Find where the given text appears and provide that cell's center as [x, y] coordinate. 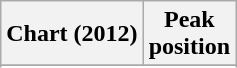
Peakposition [189, 34]
Chart (2012) [72, 34]
